Provide the (x, y) coordinate of the cell's center where the given text is located.  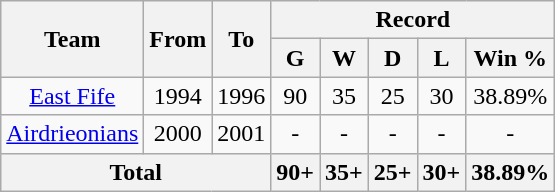
From (178, 39)
Airdrieonians (72, 134)
East Fife (72, 96)
35+ (344, 172)
35 (344, 96)
Win % (510, 58)
30 (442, 96)
25+ (392, 172)
Total (136, 172)
L (442, 58)
30+ (442, 172)
Team (72, 39)
1994 (178, 96)
D (392, 58)
To (242, 39)
W (344, 58)
2000 (178, 134)
G (296, 58)
25 (392, 96)
Record (413, 20)
2001 (242, 134)
90+ (296, 172)
1996 (242, 96)
90 (296, 96)
